Output the (x, y) coordinate of the center of the cell containing the given text.  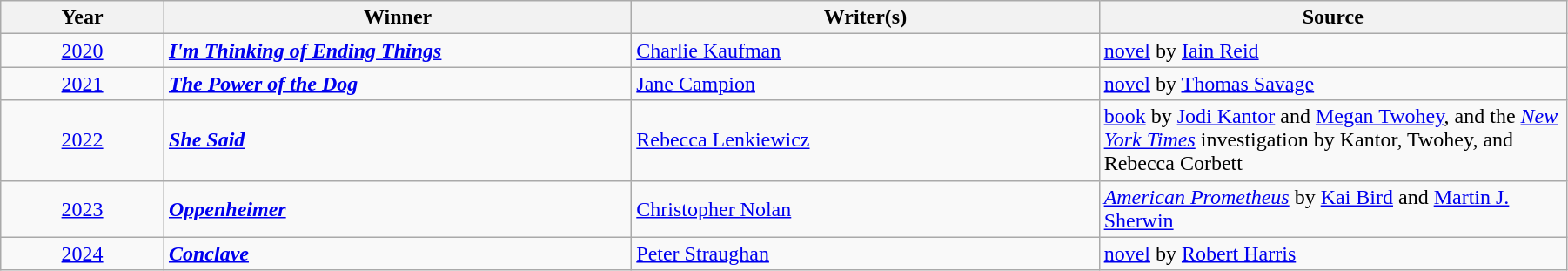
book by Jodi Kantor and Megan Twohey, and the New York Times investigation by Kantor, Twohey, and Rebecca Corbett (1333, 140)
2020 (83, 51)
American Prometheus by Kai Bird and Martin J. Sherwin (1333, 209)
Peter Straughan (865, 254)
2023 (83, 209)
Source (1333, 17)
Conclave (397, 254)
Winner (397, 17)
Christopher Nolan (865, 209)
Year (83, 17)
2022 (83, 140)
Writer(s) (865, 17)
She Said (397, 140)
The Power of the Dog (397, 84)
Jane Campion (865, 84)
2021 (83, 84)
novel by Iain Reid (1333, 51)
novel by Thomas Savage (1333, 84)
Rebecca Lenkiewicz (865, 140)
I'm Thinking of Ending Things (397, 51)
Oppenheimer (397, 209)
2024 (83, 254)
Charlie Kaufman (865, 51)
novel by Robert Harris (1333, 254)
